Pinpoint the cell where the given text exists, returning its (x, y) midpoint coordinate. 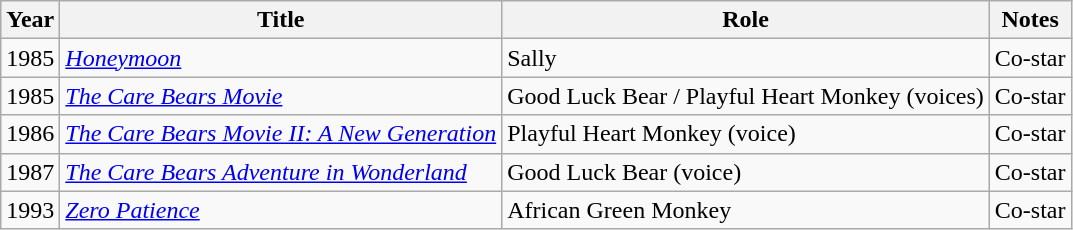
1987 (30, 172)
Good Luck Bear / Playful Heart Monkey (voices) (746, 96)
African Green Monkey (746, 210)
Sally (746, 58)
The Care Bears Adventure in Wonderland (281, 172)
Honeymoon (281, 58)
Year (30, 20)
The Care Bears Movie (281, 96)
The Care Bears Movie II: A New Generation (281, 134)
Playful Heart Monkey (voice) (746, 134)
Role (746, 20)
1986 (30, 134)
Notes (1030, 20)
Title (281, 20)
1993 (30, 210)
Zero Patience (281, 210)
Good Luck Bear (voice) (746, 172)
